Locate the cell with the specified text and output its [X, Y] center coordinate. 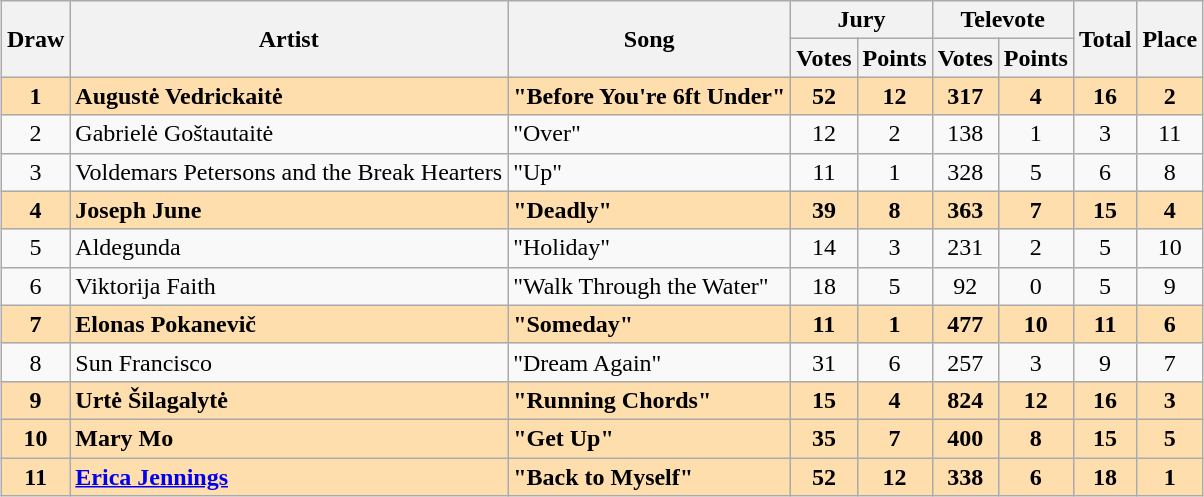
138 [965, 134]
39 [824, 210]
0 [1036, 286]
"Before You're 6ft Under" [650, 96]
Joseph June [289, 210]
Augustė Vedrickaitė [289, 96]
Gabrielė Goštautaitė [289, 134]
"Over" [650, 134]
Total [1105, 39]
Mary Mo [289, 438]
92 [965, 286]
"Dream Again" [650, 362]
338 [965, 477]
231 [965, 248]
31 [824, 362]
"Up" [650, 172]
"Walk Through the Water" [650, 286]
328 [965, 172]
35 [824, 438]
824 [965, 400]
Artist [289, 39]
Draw [35, 39]
"Running Chords" [650, 400]
"Back to Myself" [650, 477]
Sun Francisco [289, 362]
Erica Jennings [289, 477]
"Holiday" [650, 248]
Voldemars Petersons and the Break Hearters [289, 172]
400 [965, 438]
Urtė Šilagalytė [289, 400]
Viktorija Faith [289, 286]
14 [824, 248]
"Deadly" [650, 210]
477 [965, 324]
Televote [1002, 20]
"Someday" [650, 324]
257 [965, 362]
Place [1170, 39]
"Get Up" [650, 438]
317 [965, 96]
363 [965, 210]
Song [650, 39]
Elonas Pokanevič [289, 324]
Jury [862, 20]
Aldegunda [289, 248]
